For the text-containing cell, return its midpoint in (X, Y) coordinate format. 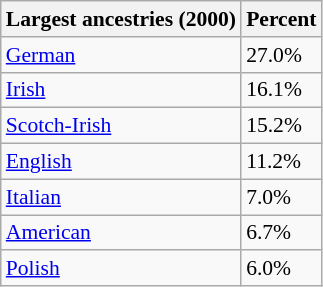
16.1% (281, 90)
27.0% (281, 55)
English (121, 162)
German (121, 55)
11.2% (281, 162)
Largest ancestries (2000) (121, 19)
6.0% (281, 269)
Italian (121, 197)
15.2% (281, 126)
7.0% (281, 197)
Irish (121, 90)
Polish (121, 269)
6.7% (281, 233)
American (121, 233)
Scotch-Irish (121, 126)
Percent (281, 19)
